Return the [x, y] coordinate for the center point of the cell that contains the specified text.  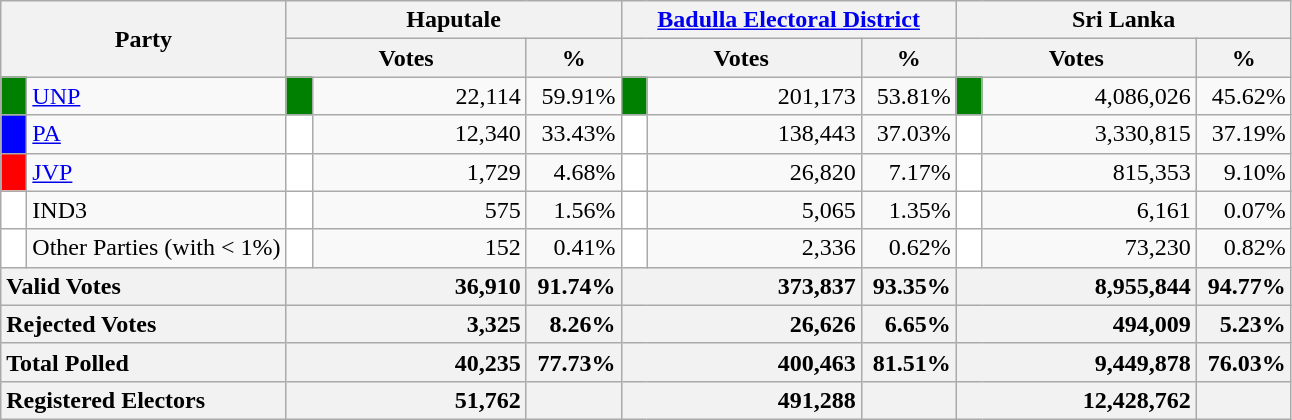
2,336 [754, 248]
JVP [156, 172]
26,820 [754, 172]
Total Polled [144, 362]
IND3 [156, 210]
77.73% [574, 362]
51,762 [406, 400]
Sri Lanka [1124, 20]
PA [156, 134]
Valid Votes [144, 286]
Party [144, 39]
9.10% [1244, 172]
12,428,762 [1076, 400]
8,955,844 [1076, 286]
Rejected Votes [144, 324]
Registered Electors [144, 400]
0.82% [1244, 248]
9,449,878 [1076, 362]
94.77% [1244, 286]
Other Parties (with < 1%) [156, 248]
575 [419, 210]
201,173 [754, 96]
45.62% [1244, 96]
53.81% [908, 96]
5.23% [1244, 324]
Badulla Electoral District [788, 20]
4,086,026 [1089, 96]
91.74% [574, 286]
22,114 [419, 96]
7.17% [908, 172]
400,463 [741, 362]
1,729 [419, 172]
373,837 [741, 286]
0.62% [908, 248]
152 [419, 248]
33.43% [574, 134]
6.65% [908, 324]
59.91% [574, 96]
815,353 [1089, 172]
6,161 [1089, 210]
5,065 [754, 210]
93.35% [908, 286]
36,910 [406, 286]
1.35% [908, 210]
73,230 [1089, 248]
3,330,815 [1089, 134]
26,626 [741, 324]
0.41% [574, 248]
8.26% [574, 324]
494,009 [1076, 324]
3,325 [406, 324]
40,235 [406, 362]
491,288 [741, 400]
Haputale [454, 20]
12,340 [419, 134]
0.07% [1244, 210]
37.19% [1244, 134]
UNP [156, 96]
4.68% [574, 172]
138,443 [754, 134]
81.51% [908, 362]
37.03% [908, 134]
76.03% [1244, 362]
1.56% [574, 210]
